Locate the cell with the specified text and output its (X, Y) center coordinate. 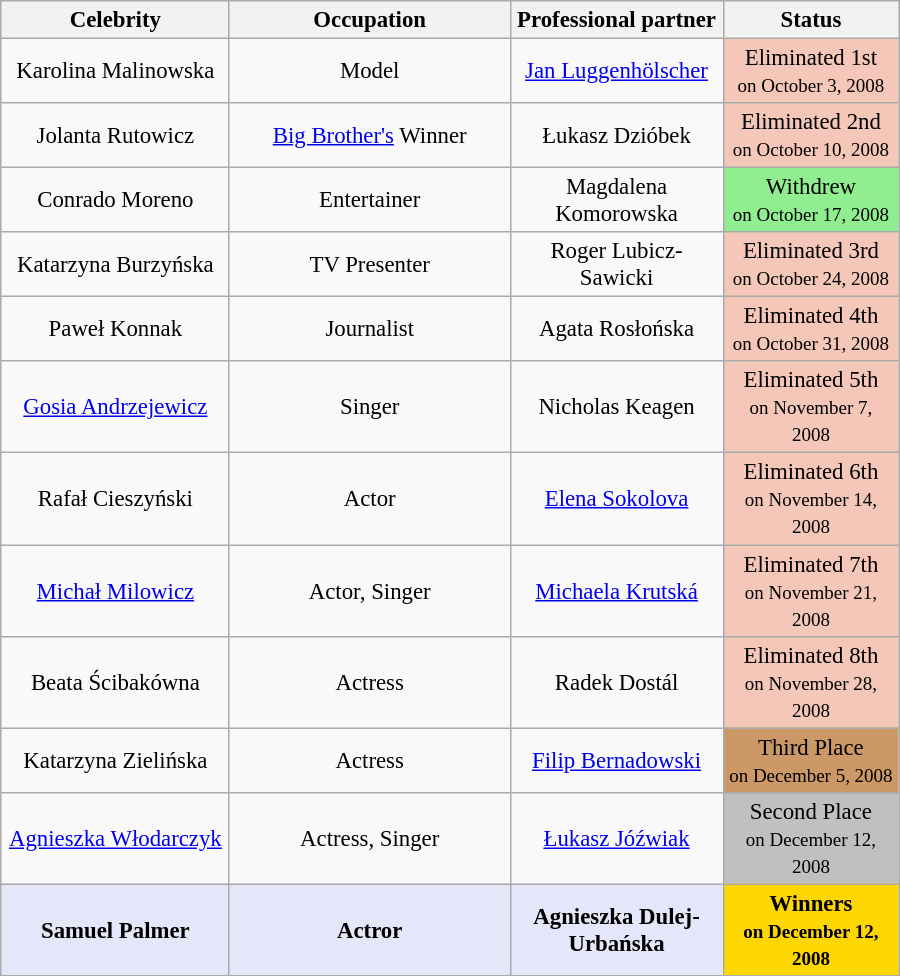
Conrado Moreno (115, 200)
Elena Sokolova (616, 499)
Journalist (370, 330)
Łukasz Jóźwiak (616, 838)
Michał Milowicz (115, 590)
Eliminated 7thon November 21, 2008 (811, 590)
Agnieszka Dulej-Urbańska (616, 930)
Entertainer (370, 200)
Filip Bernadowski (616, 760)
Radek Dostál (616, 682)
Actor (370, 499)
Paweł Konnak (115, 330)
Professional partner (616, 20)
Jan Luggenhölscher (616, 70)
Beata Ścibakówna (115, 682)
Big Brother's Winner (370, 136)
Second Placeon December 12, 2008 (811, 838)
Withdrewon October 17, 2008 (811, 200)
Łukasz Dzióbek (616, 136)
TV Presenter (370, 264)
Eliminated 1ston October 3, 2008 (811, 70)
Celebrity (115, 20)
Eliminated 6thon November 14, 2008 (811, 499)
Eliminated 4thon October 31, 2008 (811, 330)
Actress, Singer (370, 838)
Eliminated 8thon November 28, 2008 (811, 682)
Model (370, 70)
Magdalena Komorowska (616, 200)
Actor, Singer (370, 590)
Katarzyna Zielińska (115, 760)
Nicholas Keagen (616, 407)
Rafał Cieszyński (115, 499)
Eliminated 2ndon October 10, 2008 (811, 136)
Agata Rosłońska (616, 330)
Third Placeon December 5, 2008 (811, 760)
Gosia Andrzejewicz (115, 407)
Singer (370, 407)
Katarzyna Burzyńska (115, 264)
Jolanta Rutowicz (115, 136)
Michaela Krutská (616, 590)
Winnerson December 12, 2008 (811, 930)
Actror (370, 930)
Samuel Palmer (115, 930)
Karolina Malinowska (115, 70)
Agnieszka Włodarczyk (115, 838)
Roger Lubicz-Sawicki (616, 264)
Eliminated 3rdon October 24, 2008 (811, 264)
Occupation (370, 20)
Eliminated 5thon November 7, 2008 (811, 407)
Status (811, 20)
